Determine the [x, y] coordinate at the center of the cell enclosing the given text.  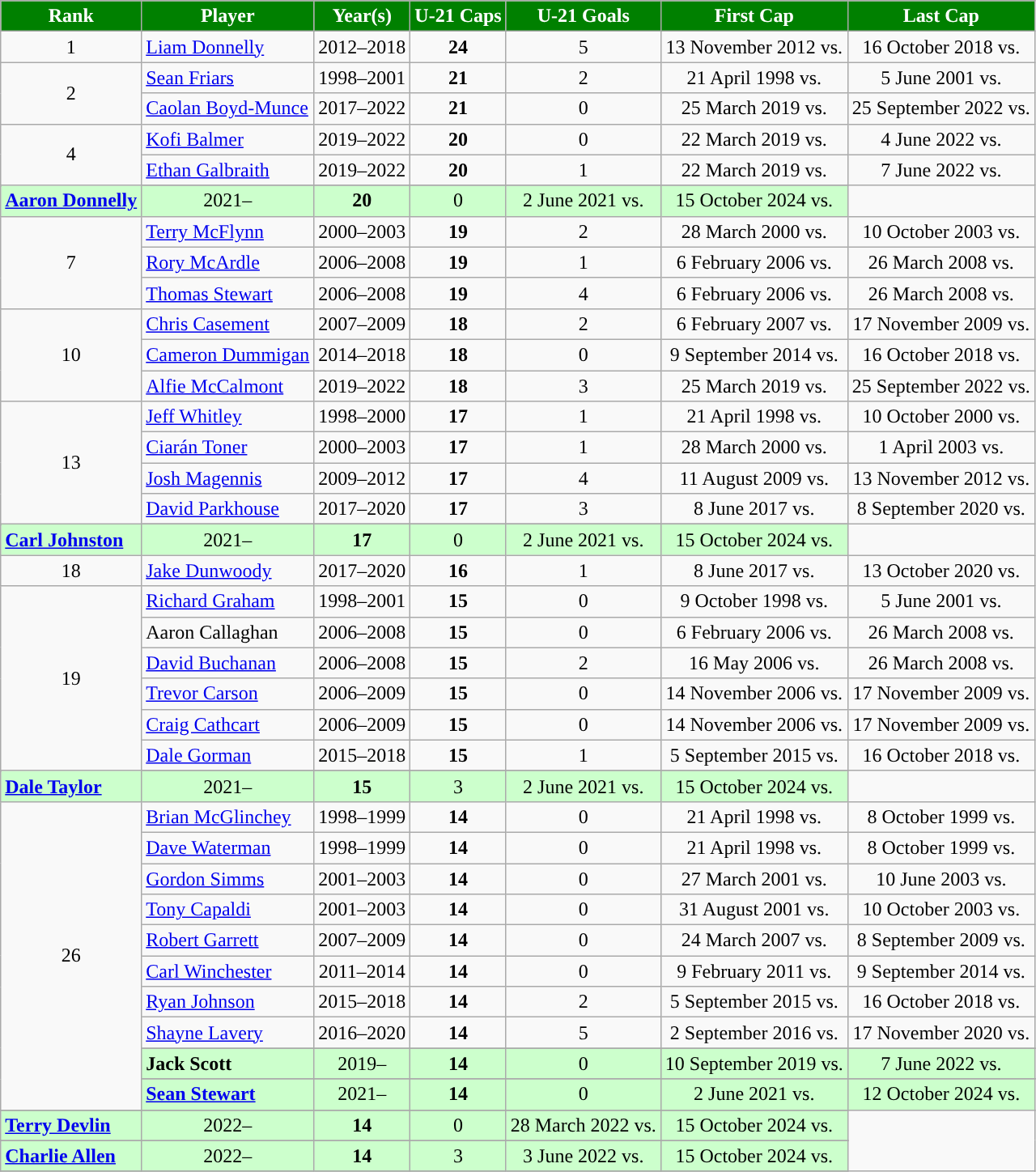
David Buchanan [228, 663]
Liam Donnelly [228, 47]
Aaron Callaghan [228, 632]
Dave Waterman [228, 847]
4 June 2022 vs. [940, 139]
Terry McFlynn [228, 231]
Dale Taylor [71, 786]
2014–2018 [363, 355]
24 March 2007 vs. [754, 941]
26 [71, 955]
9 October 1998 vs. [754, 601]
Ryan Johnson [228, 1002]
Rory McArdle [228, 262]
2011–2014 [363, 971]
Jake Dunwoody [228, 571]
2009–2012 [363, 478]
Shayne Lavery [228, 1033]
2 September 2016 vs. [754, 1033]
Aaron Donnelly [71, 201]
Carl Winchester [228, 971]
U-21 Goals [583, 16]
2012–2018 [363, 47]
Brian McGlinchey [228, 817]
First Cap [754, 16]
Trevor Carson [228, 694]
Carl Johnston [71, 540]
Gordon Simms [228, 878]
9 February 2011 vs. [754, 971]
Dale Gorman [228, 755]
8 September 2020 vs. [940, 509]
10 October 2000 vs. [940, 417]
11 August 2009 vs. [754, 478]
24 [458, 47]
16 [458, 571]
Last Cap [940, 16]
Sean Stewart [228, 1094]
Terry Devlin [71, 1125]
13 October 2020 vs. [940, 571]
10 September 2019 vs. [754, 1064]
Ciarán Toner [228, 448]
17 November 2020 vs. [940, 1033]
16 May 2006 vs. [754, 663]
31 August 2001 vs. [754, 910]
3 June 2022 vs. [583, 1156]
28 March 2022 vs. [583, 1125]
6 February 2007 vs. [754, 324]
Chris Casement [228, 324]
Ethan Galbraith [228, 170]
8 September 2009 vs. [940, 941]
Alfie McCalmont [228, 386]
Sean Friars [228, 78]
U-21 Caps [458, 16]
10 [71, 355]
Kofi Balmer [228, 139]
1998–2000 [363, 417]
2017–2022 [363, 108]
2016–2020 [363, 1033]
Jeff Whitley [228, 417]
Richard Graham [228, 601]
Caolan Boyd-Munce [228, 108]
Charlie Allen [71, 1156]
Player [228, 16]
1 April 2003 vs. [940, 448]
13 [71, 463]
27 March 2001 vs. [754, 878]
10 June 2003 vs. [940, 878]
Rank [71, 16]
7 [71, 262]
2019– [363, 1064]
Year(s) [363, 16]
Cameron Dummigan [228, 355]
Robert Garrett [228, 941]
Thomas Stewart [228, 293]
Josh Magennis [228, 478]
12 October 2024 vs. [940, 1094]
David Parkhouse [228, 509]
Craig Cathcart [228, 724]
Tony Capaldi [228, 910]
Jack Scott [228, 1064]
